Return [x, y] of the center of cell containing provided text 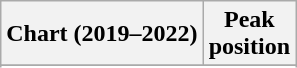
Chart (2019–2022) [102, 34]
Peakposition [249, 34]
